Find where the given text appears and provide that cell's center as [X, Y] coordinate. 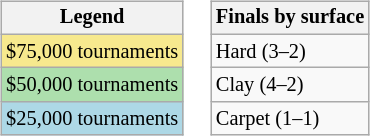
$75,000 tournaments [92, 51]
Legend [92, 18]
Clay (4–2) [290, 85]
$25,000 tournaments [92, 119]
Finals by surface [290, 18]
Carpet (1–1) [290, 119]
$50,000 tournaments [92, 85]
Hard (3–2) [290, 51]
